Pinpoint the cell where the given text exists, returning its [X, Y] midpoint coordinate. 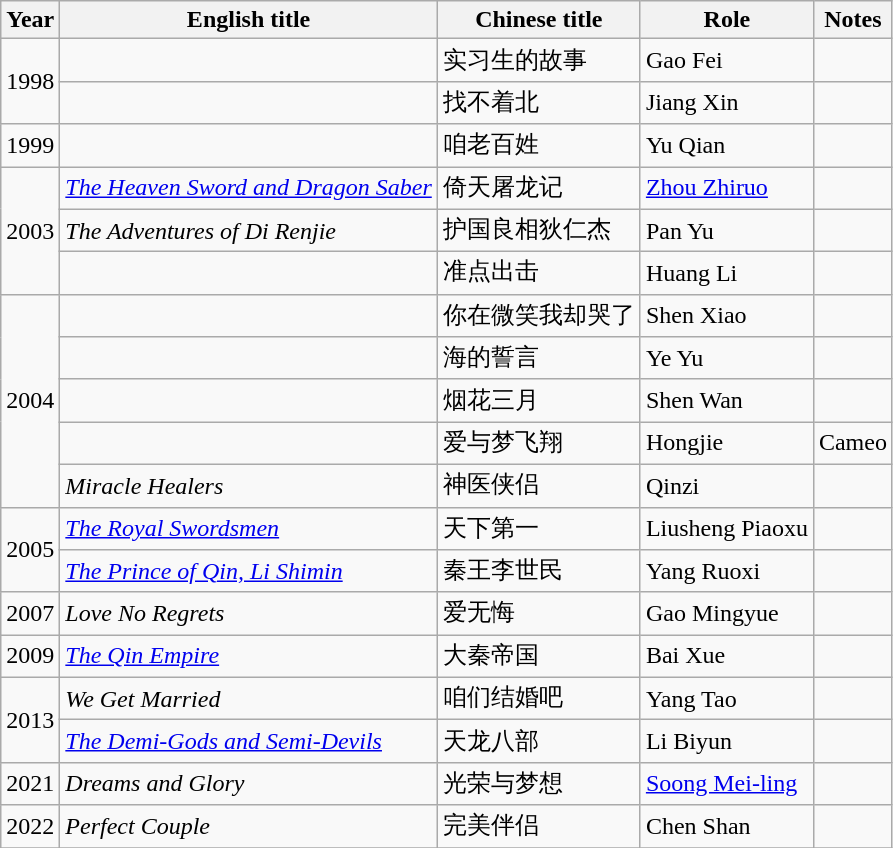
The Qin Empire [248, 656]
Notes [852, 20]
海的誓言 [538, 358]
We Get Married [248, 698]
2007 [30, 614]
Shen Wan [726, 400]
Shen Xiao [726, 316]
Gao Fei [726, 60]
Yang Tao [726, 698]
2009 [30, 656]
Role [726, 20]
1999 [30, 146]
烟花三月 [538, 400]
Miracle Healers [248, 486]
The Royal Swordsmen [248, 528]
Li Biyun [726, 742]
2013 [30, 720]
English title [248, 20]
Dreams and Glory [248, 784]
Hongjie [726, 444]
Zhou Zhiruo [726, 188]
Soong Mei-ling [726, 784]
咱们结婚吧 [538, 698]
Qinzi [726, 486]
Yu Qian [726, 146]
天下第一 [538, 528]
实习生的故事 [538, 60]
The Prince of Qin, Li Shimin [248, 572]
Chen Shan [726, 826]
Year [30, 20]
你在微笑我却哭了 [538, 316]
Bai Xue [726, 656]
Ye Yu [726, 358]
Chinese title [538, 20]
Liusheng Piaoxu [726, 528]
大秦帝国 [538, 656]
2021 [30, 784]
1998 [30, 82]
天龙八部 [538, 742]
2022 [30, 826]
Cameo [852, 444]
2005 [30, 550]
Gao Mingyue [726, 614]
2003 [30, 230]
Perfect Couple [248, 826]
Huang Li [726, 274]
光荣与梦想 [538, 784]
咱老百姓 [538, 146]
Yang Ruoxi [726, 572]
倚天屠龙记 [538, 188]
爱与梦飞翔 [538, 444]
准点出击 [538, 274]
The Heaven Sword and Dragon Saber [248, 188]
Jiang Xin [726, 102]
2004 [30, 400]
The Demi-Gods and Semi-Devils [248, 742]
Pan Yu [726, 230]
爱无悔 [538, 614]
完美伴侣 [538, 826]
Love No Regrets [248, 614]
秦王李世民 [538, 572]
护国良相狄仁杰 [538, 230]
The Adventures of Di Renjie [248, 230]
神医侠侣 [538, 486]
找不着北 [538, 102]
